For the text-containing cell, return its midpoint in (x, y) coordinate format. 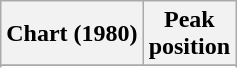
Chart (1980) (72, 34)
Peakposition (189, 34)
